Extract the (X, Y) coordinate from the center of the cell holding the provided text.  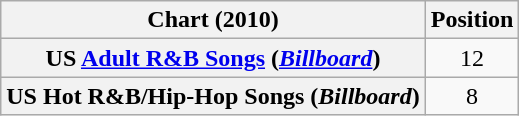
8 (472, 96)
Position (472, 20)
Chart (2010) (213, 20)
US Hot R&B/Hip-Hop Songs (Billboard) (213, 96)
US Adult R&B Songs (Billboard) (213, 58)
12 (472, 58)
